Determine the [x, y] coordinate at the center of the cell enclosing the given text.  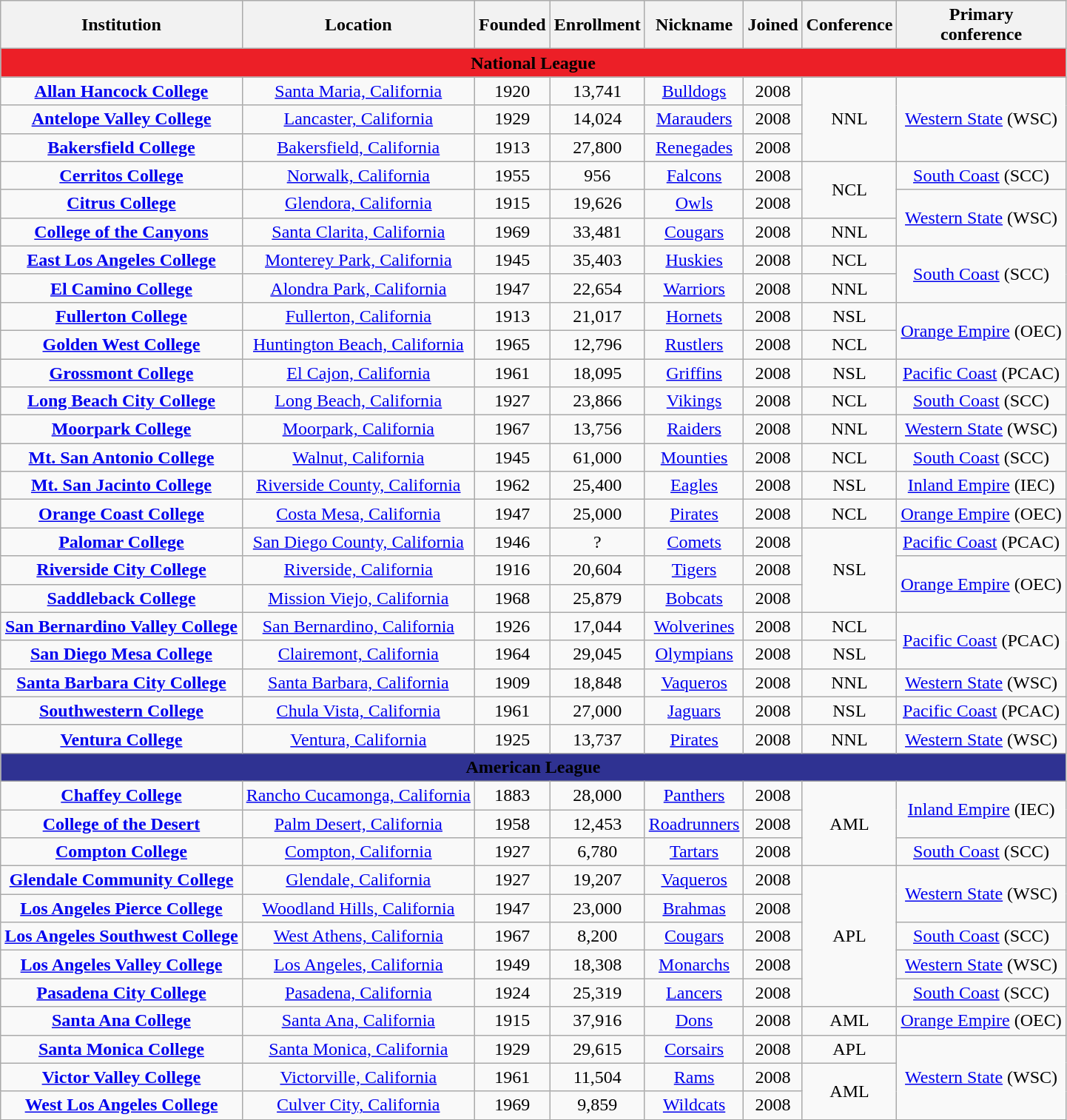
28,000 [597, 795]
Location [358, 25]
Monterey Park, California [358, 260]
9,859 [597, 1105]
Eagles [694, 486]
Hornets [694, 316]
1965 [512, 344]
1964 [512, 654]
Moorpark College [121, 429]
Bobcats [694, 598]
Saddleback College [121, 598]
Los Angeles Pierce College [121, 908]
Primaryconference [981, 25]
Los Angeles Southwest College [121, 936]
Pasadena City College [121, 993]
Rams [694, 1077]
33,481 [597, 232]
8,200 [597, 936]
Glendora, California [358, 204]
13,756 [597, 429]
Santa Clarita, California [358, 232]
Falcons [694, 175]
Costa Mesa, California [358, 514]
San Bernardino, California [358, 626]
956 [597, 175]
Jaguars [694, 711]
Long Beach City College [121, 401]
Monarchs [694, 965]
Riverside County, California [358, 486]
14,024 [597, 119]
Vikings [694, 401]
Glendale, California [358, 880]
21,017 [597, 316]
College of the Canyons [121, 232]
Pasadena, California [358, 993]
Riverside, California [358, 570]
19,207 [597, 880]
Mt. San Antonio College [121, 457]
Tigers [694, 570]
Comets [694, 542]
Glendale Community College [121, 880]
Warriors [694, 288]
Riverside City College [121, 570]
Bakersfield, California [358, 147]
Dons [694, 1021]
Grossmont College [121, 372]
1920 [512, 91]
Clairemont, California [358, 654]
1962 [512, 486]
Santa Barbara City College [121, 683]
National League [533, 63]
Tartars [694, 852]
El Cajon, California [358, 372]
Wildcats [694, 1105]
Santa Barbara, California [358, 683]
29,615 [597, 1049]
Bulldogs [694, 91]
Victor Valley College [121, 1077]
Culver City, California [358, 1105]
37,916 [597, 1021]
Fullerton College [121, 316]
West Los Angeles College [121, 1105]
13,737 [597, 739]
Ventura, California [358, 739]
Roadrunners [694, 824]
Allan Hancock College [121, 91]
Brahmas [694, 908]
Santa Monica College [121, 1049]
Golden West College [121, 344]
San Diego County, California [358, 542]
19,626 [597, 204]
Cerritos College [121, 175]
Santa Ana, California [358, 1021]
Fullerton, California [358, 316]
Rustlers [694, 344]
1958 [512, 824]
Rancho Cucamonga, California [358, 795]
17,044 [597, 626]
Walnut, California [358, 457]
Renegades [694, 147]
College of the Desert [121, 824]
23,866 [597, 401]
Huntington Beach, California [358, 344]
Compton College [121, 852]
Griffins [694, 372]
6,780 [597, 852]
Nickname [694, 25]
Founded [512, 25]
12,453 [597, 824]
1924 [512, 993]
Chula Vista, California [358, 711]
Long Beach, California [358, 401]
23,000 [597, 908]
Antelope Valley College [121, 119]
El Camino College [121, 288]
Mission Viejo, California [358, 598]
1968 [512, 598]
1946 [512, 542]
25,879 [597, 598]
Moorpark, California [358, 429]
25,400 [597, 486]
1955 [512, 175]
Santa Maria, California [358, 91]
Mounties [694, 457]
Palomar College [121, 542]
35,403 [597, 260]
Panthers [694, 795]
? [597, 542]
Enrollment [597, 25]
22,654 [597, 288]
1883 [512, 795]
Olympians [694, 654]
Raiders [694, 429]
San Diego Mesa College [121, 654]
13,741 [597, 91]
27,800 [597, 147]
Bakersfield College [121, 147]
18,095 [597, 372]
29,045 [597, 654]
Santa Monica, California [358, 1049]
Joined [773, 25]
Ventura College [121, 739]
Lancers [694, 993]
18,308 [597, 965]
1909 [512, 683]
Mt. San Jacinto College [121, 486]
1926 [512, 626]
Alondra Park, California [358, 288]
Wolverines [694, 626]
1949 [512, 965]
Norwalk, California [358, 175]
27,000 [597, 711]
Chaffey College [121, 795]
West Athens, California [358, 936]
12,796 [597, 344]
Santa Ana College [121, 1021]
Southwestern College [121, 711]
Corsairs [694, 1049]
East Los Angeles College [121, 260]
San Bernardino Valley College [121, 626]
Los Angeles Valley College [121, 965]
25,000 [597, 514]
Los Angeles, California [358, 965]
Citrus College [121, 204]
Owls [694, 204]
1916 [512, 570]
Victorville, California [358, 1077]
Compton, California [358, 852]
Orange Coast College [121, 514]
Lancaster, California [358, 119]
61,000 [597, 457]
Huskies [694, 260]
Marauders [694, 119]
Conference [849, 25]
18,848 [597, 683]
Institution [121, 25]
American League [533, 767]
11,504 [597, 1077]
1925 [512, 739]
Woodland Hills, California [358, 908]
25,319 [597, 993]
20,604 [597, 570]
Palm Desert, California [358, 824]
